From the cell containing the given text, extract its center point as (X, Y) coordinate. 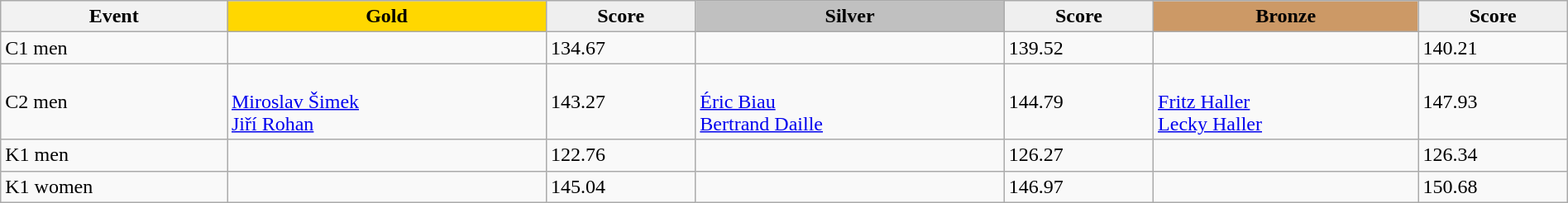
Bronze (1286, 17)
126.34 (1493, 155)
143.27 (621, 101)
134.67 (621, 48)
126.27 (1078, 155)
Gold (386, 17)
Fritz HallerLecky Haller (1286, 101)
C2 men (114, 101)
140.21 (1493, 48)
K1 men (114, 155)
C1 men (114, 48)
Éric BiauBertrand Daille (850, 101)
147.93 (1493, 101)
144.79 (1078, 101)
Silver (850, 17)
Event (114, 17)
145.04 (621, 186)
Miroslav ŠimekJiří Rohan (386, 101)
146.97 (1078, 186)
K1 women (114, 186)
122.76 (621, 155)
139.52 (1078, 48)
150.68 (1493, 186)
